Extract the [X, Y] coordinate from the center of the cell holding the provided text.  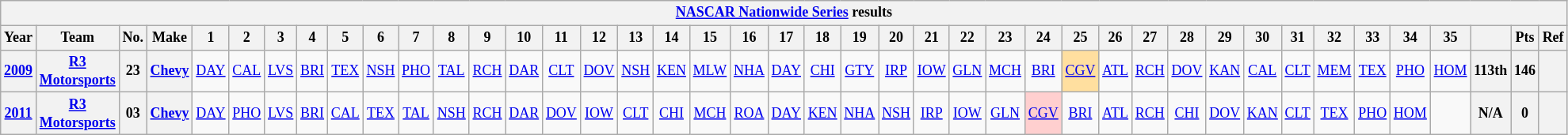
11 [562, 38]
ROA [750, 114]
113th [1491, 71]
MEM [1334, 71]
3 [280, 38]
22 [967, 38]
N/A [1491, 114]
29 [1225, 38]
30 [1262, 38]
NASCAR Nationwide Series results [784, 13]
17 [786, 38]
24 [1043, 38]
4 [312, 38]
5 [345, 38]
20 [897, 38]
19 [860, 38]
7 [417, 38]
No. [133, 38]
6 [380, 38]
146 [1525, 71]
35 [1450, 38]
26 [1116, 38]
1 [211, 38]
MLW [710, 71]
Make [170, 38]
14 [672, 38]
25 [1081, 38]
03 [133, 114]
8 [452, 38]
21 [932, 38]
2 [247, 38]
Ref [1553, 38]
15 [710, 38]
32 [1334, 38]
16 [750, 38]
31 [1298, 38]
10 [525, 38]
12 [599, 38]
Year [19, 38]
GTY [860, 71]
Team [78, 38]
28 [1187, 38]
9 [487, 38]
Pts [1525, 38]
18 [822, 38]
33 [1372, 38]
27 [1150, 38]
34 [1410, 38]
2009 [19, 71]
2011 [19, 114]
13 [635, 38]
0 [1525, 114]
